Search for the cell housing the specified text and yield its (x, y) center coordinate. 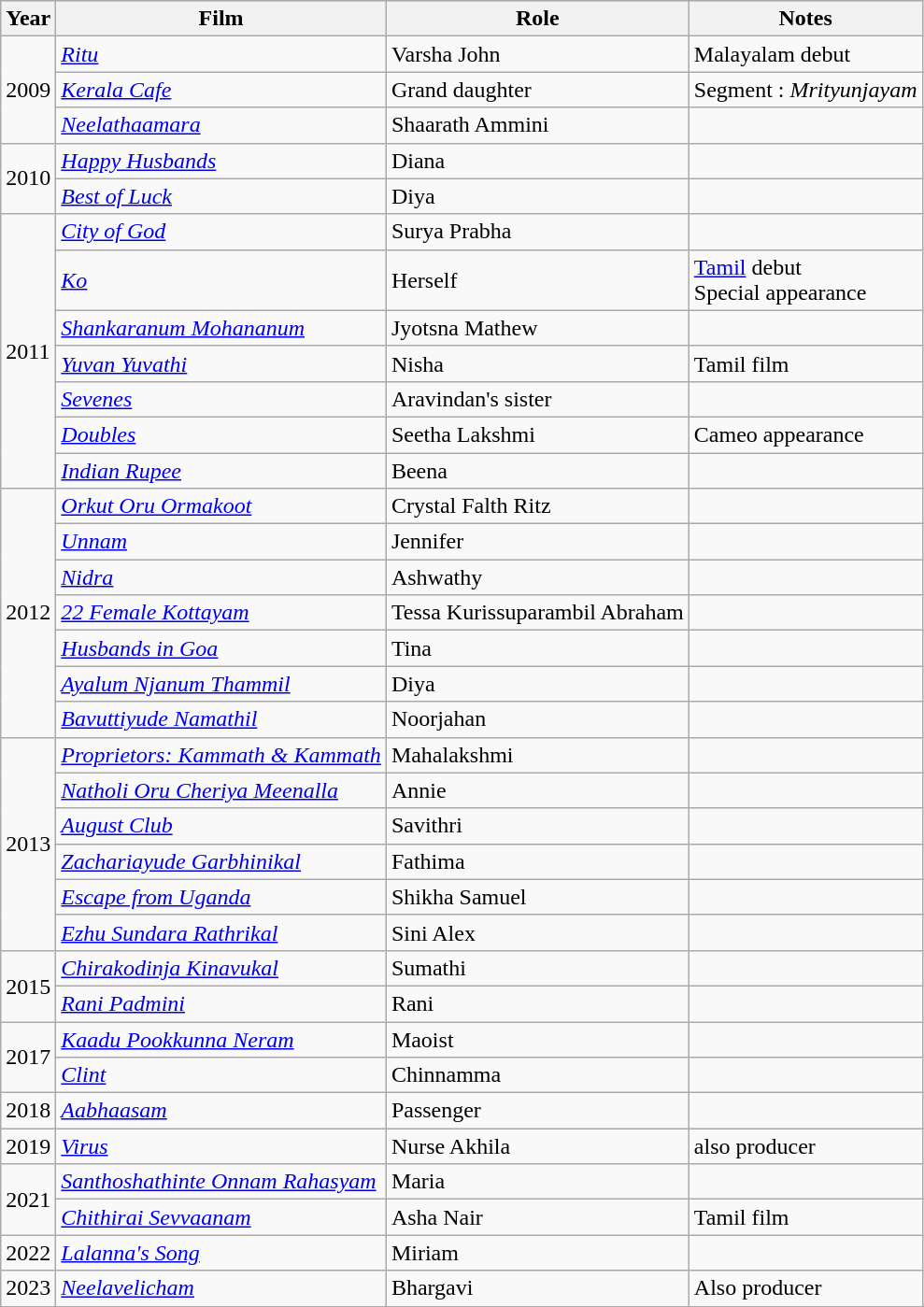
Kaadu Pookkunna Neram (221, 1040)
Rani (537, 1003)
2015 (28, 986)
Rani Padmini (221, 1003)
Proprietors: Kammath & Kammath (221, 755)
Nurse Akhila (537, 1146)
Aravindan's sister (537, 399)
2012 (28, 613)
22 Female Kottayam (221, 613)
Virus (221, 1146)
Cameo appearance (805, 434)
2023 (28, 1288)
Tessa Kurissuparambil Abraham (537, 613)
2022 (28, 1253)
2018 (28, 1111)
Happy Husbands (221, 161)
Beena (537, 470)
Fathima (537, 861)
Ayalum Njanum Thammil (221, 684)
2009 (28, 90)
Tamil debutSpecial appearance (805, 280)
Mahalakshmi (537, 755)
Nidra (221, 577)
Neelathaamara (221, 125)
Tina (537, 648)
Clint (221, 1075)
Varsha John (537, 54)
Santhoshathinte Onnam Rahasyam (221, 1182)
Chinnamma (537, 1075)
Chithirai Sevvaanam (221, 1217)
Lalanna's Song (221, 1253)
Role (537, 19)
Zachariayude Garbhinikal (221, 861)
also producer (805, 1146)
Doubles (221, 434)
Orkut Oru Ormakoot (221, 506)
Sevenes (221, 399)
Grand daughter (537, 90)
Jyotsna Mathew (537, 328)
Bhargavi (537, 1288)
Diana (537, 161)
Segment : Mrityunjayam (805, 90)
Ritu (221, 54)
Indian Rupee (221, 470)
Malayalam debut (805, 54)
Herself (537, 280)
Ko (221, 280)
Seetha Lakshmi (537, 434)
2011 (28, 351)
2019 (28, 1146)
Ashwathy (537, 577)
Yuvan Yuvathi (221, 363)
Maria (537, 1182)
Husbands in Goa (221, 648)
Shankaranum Mohananum (221, 328)
Shaarath Ammini (537, 125)
Natholi Oru Cheriya Meenalla (221, 790)
Jennifer (537, 542)
Neelavelicham (221, 1288)
2010 (28, 178)
Passenger (537, 1111)
Asha Nair (537, 1217)
Crystal Falth Ritz (537, 506)
Sini Alex (537, 932)
Film (221, 19)
Also producer (805, 1288)
Noorjahan (537, 719)
Ezhu Sundara Rathrikal (221, 932)
Sumathi (537, 968)
Best of Luck (221, 196)
City of God (221, 232)
Maoist (537, 1040)
2013 (28, 844)
Nisha (537, 363)
Unnam (221, 542)
Year (28, 19)
August Club (221, 826)
Bavuttiyude Namathil (221, 719)
Miriam (537, 1253)
Surya Prabha (537, 232)
Chirakodinja Kinavukal (221, 968)
2021 (28, 1200)
Savithri (537, 826)
2017 (28, 1058)
Notes (805, 19)
Aabhaasam (221, 1111)
Shikha Samuel (537, 897)
Annie (537, 790)
Escape from Uganda (221, 897)
Kerala Cafe (221, 90)
